Return the (x, y) coordinate for the center point of the cell that contains the specified text.  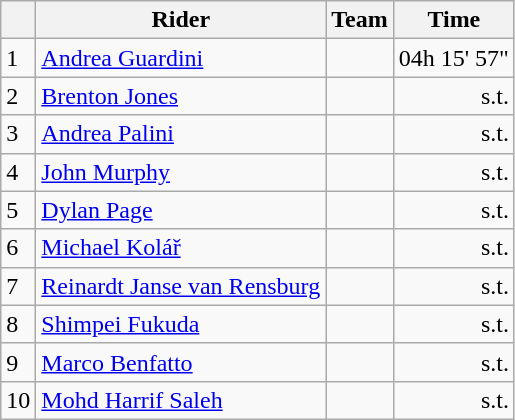
9 (18, 362)
6 (18, 248)
Andrea Guardini (181, 58)
Dylan Page (181, 210)
5 (18, 210)
Brenton Jones (181, 96)
Time (454, 20)
7 (18, 286)
1 (18, 58)
Team (360, 20)
2 (18, 96)
4 (18, 172)
Reinardt Janse van Rensburg (181, 286)
Shimpei Fukuda (181, 324)
10 (18, 400)
Marco Benfatto (181, 362)
John Murphy (181, 172)
Andrea Palini (181, 134)
Mohd Harrif Saleh (181, 400)
Michael Kolář (181, 248)
8 (18, 324)
Rider (181, 20)
3 (18, 134)
04h 15' 57" (454, 58)
